Return [X, Y] of the center of cell containing provided text 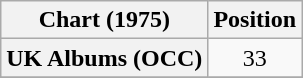
33 [255, 58]
Chart (1975) [104, 20]
UK Albums (OCC) [104, 58]
Position [255, 20]
